Locate the cell with the specified text and output its [x, y] center coordinate. 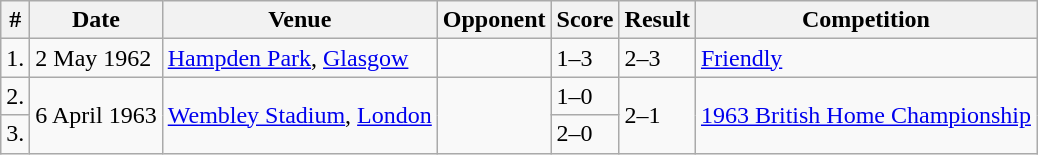
Wembley Stadium, London [300, 115]
2. [16, 96]
6 April 1963 [96, 115]
2–1 [657, 115]
2–0 [585, 134]
1–3 [585, 58]
1963 British Home Championship [866, 115]
Date [96, 20]
Hampden Park, Glasgow [300, 58]
Score [585, 20]
2 May 1962 [96, 58]
Result [657, 20]
1–0 [585, 96]
3. [16, 134]
2–3 [657, 58]
Competition [866, 20]
# [16, 20]
Opponent [494, 20]
Venue [300, 20]
1. [16, 58]
Friendly [866, 58]
